Detect which cell encompasses the target text, then output its (X, Y) center coordinate. 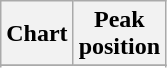
Peakposition (119, 34)
Chart (37, 34)
